Return the [x, y] coordinate for the center point of the cell that contains the specified text.  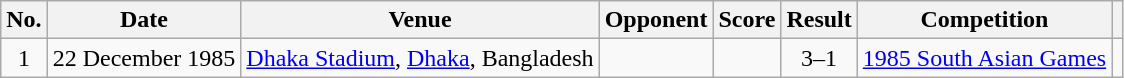
1 [24, 58]
Venue [420, 20]
1985 South Asian Games [984, 58]
No. [24, 20]
Dhaka Stadium, Dhaka, Bangladesh [420, 58]
Score [747, 20]
22 December 1985 [144, 58]
Result [819, 20]
3–1 [819, 58]
Competition [984, 20]
Date [144, 20]
Opponent [656, 20]
